Search for the cell housing the specified text and yield its [x, y] center coordinate. 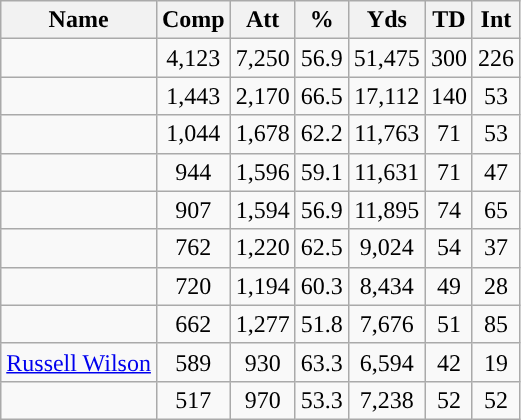
17,112 [386, 96]
970 [262, 400]
85 [496, 324]
226 [496, 58]
51.8 [322, 324]
8,434 [386, 286]
140 [448, 96]
62.5 [322, 248]
1,194 [262, 286]
1,678 [262, 134]
930 [262, 362]
49 [448, 286]
2,170 [262, 96]
1,220 [262, 248]
907 [193, 210]
% [322, 20]
944 [193, 172]
54 [448, 248]
11,895 [386, 210]
Name [79, 20]
1,596 [262, 172]
1,044 [193, 134]
7,238 [386, 400]
1,443 [193, 96]
662 [193, 324]
6,594 [386, 362]
4,123 [193, 58]
589 [193, 362]
42 [448, 362]
Comp [193, 20]
62.2 [322, 134]
51 [448, 324]
Int [496, 20]
11,631 [386, 172]
28 [496, 286]
53.3 [322, 400]
19 [496, 362]
TD [448, 20]
9,024 [386, 248]
7,250 [262, 58]
65 [496, 210]
300 [448, 58]
1,277 [262, 324]
7,676 [386, 324]
762 [193, 248]
37 [496, 248]
66.5 [322, 96]
517 [193, 400]
Yds [386, 20]
11,763 [386, 134]
74 [448, 210]
59.1 [322, 172]
60.3 [322, 286]
63.3 [322, 362]
Russell Wilson [79, 362]
720 [193, 286]
Att [262, 20]
1,594 [262, 210]
47 [496, 172]
51,475 [386, 58]
